Pinpoint the cell where the given text exists, returning its (x, y) midpoint coordinate. 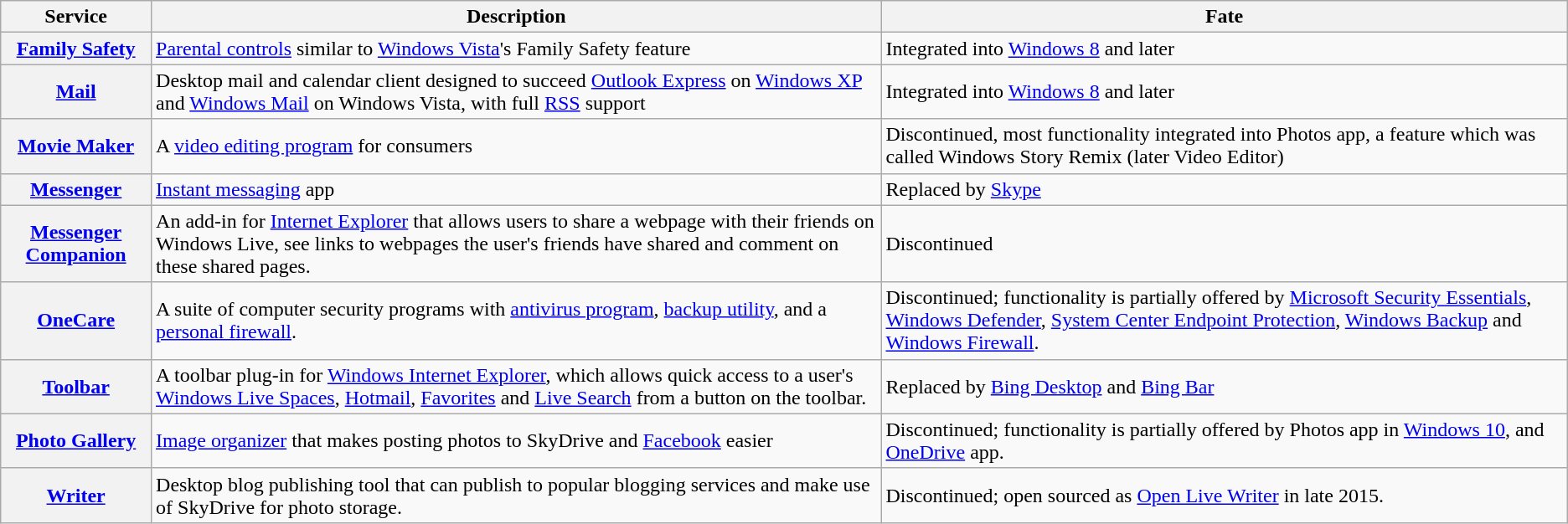
Image organizer that makes posting photos to SkyDrive and Facebook easier (516, 440)
A video editing program for consumers (516, 146)
Messenger Companion (76, 244)
Service (76, 17)
OneCare (76, 321)
Writer (76, 496)
Photo Gallery (76, 440)
A suite of computer security programs with antivirus program, backup utility, and a personal firewall. (516, 321)
Discontinued; open sourced as Open Live Writer in late 2015. (1225, 496)
Discontinued (1225, 244)
Discontinued, most functionality integrated into Photos app, a feature which was called Windows Story Remix (later Video Editor) (1225, 146)
Toolbar (76, 387)
Family Safety (76, 49)
Messenger (76, 189)
Parental controls similar to Windows Vista's Family Safety feature (516, 49)
Desktop blog publishing tool that can publish to popular blogging services and make use of SkyDrive for photo storage. (516, 496)
Movie Maker (76, 146)
Fate (1225, 17)
Replaced by Skype (1225, 189)
Replaced by Bing Desktop and Bing Bar (1225, 387)
Desktop mail and calendar client designed to succeed Outlook Express on Windows XP and Windows Mail on Windows Vista, with full RSS support (516, 92)
Instant messaging app (516, 189)
Description (516, 17)
Mail (76, 92)
Discontinued; functionality is partially offered by Photos app in Windows 10, and OneDrive app. (1225, 440)
